Output the (x, y) coordinate of the center of the cell containing the given text.  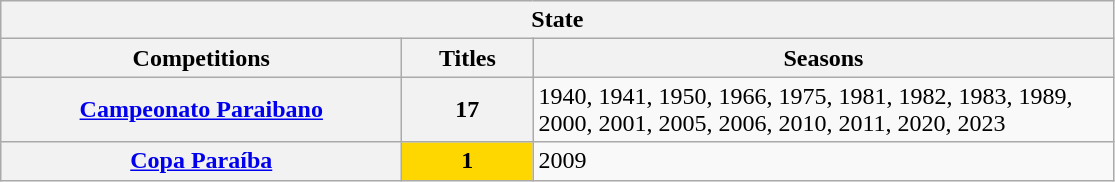
1 (468, 161)
Seasons (824, 58)
State (558, 20)
1940, 1941, 1950, 1966, 1975, 1981, 1982, 1983, 1989, 2000, 2001, 2005, 2006, 2010, 2011, 2020, 2023 (824, 110)
Copa Paraíba (202, 161)
Titles (468, 58)
17 (468, 110)
Campeonato Paraibano (202, 110)
Competitions (202, 58)
2009 (824, 161)
